Locate the cell with the specified text and output its [x, y] center coordinate. 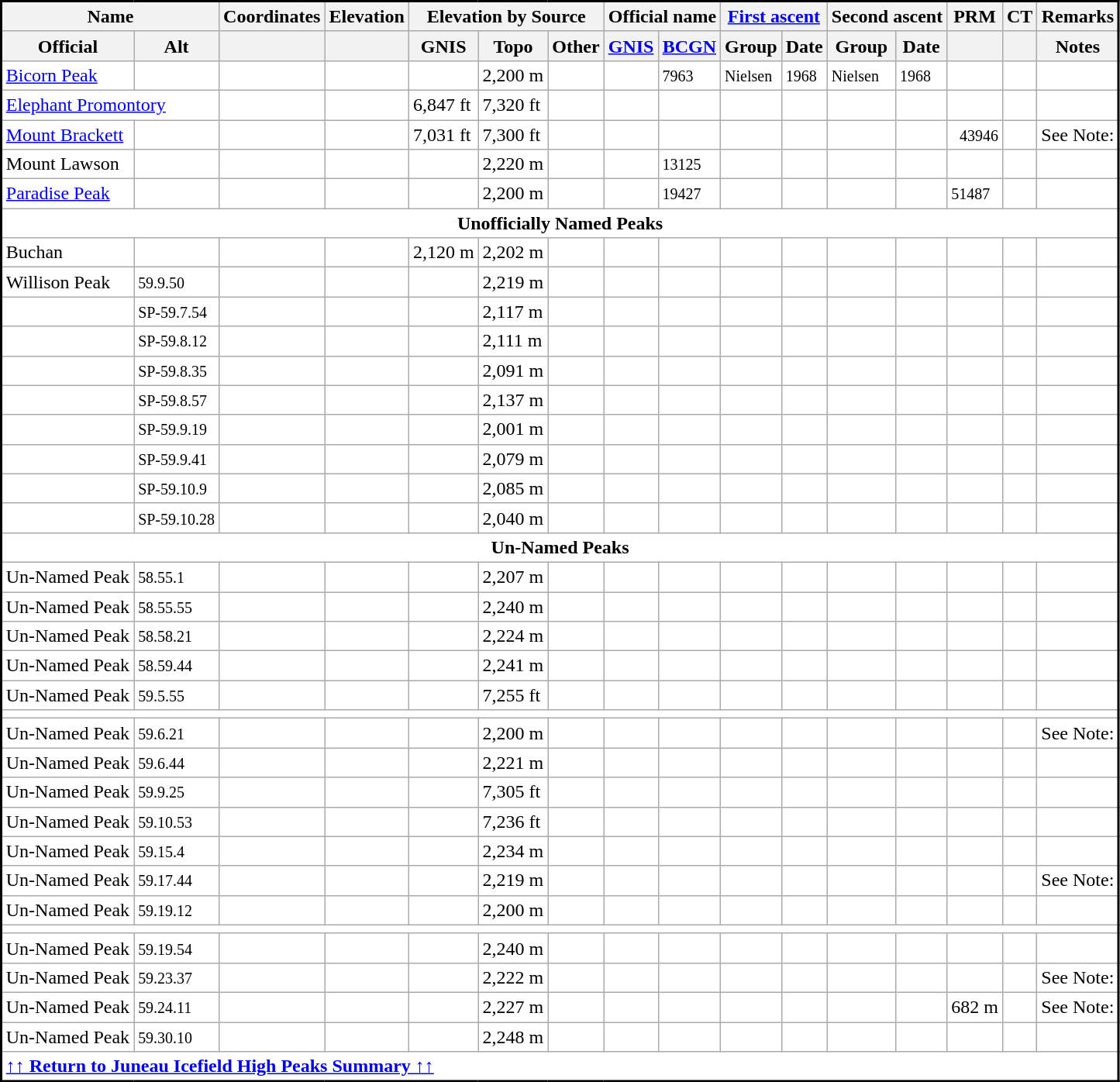
58.55.1 [177, 577]
Buchan [68, 253]
51487 [975, 194]
Second ascent [887, 17]
PRM [975, 17]
59.19.54 [177, 948]
59.17.44 [177, 880]
CT [1019, 17]
43946 [975, 134]
SP-59.10.28 [177, 518]
19427 [690, 194]
Un-Named Peaks [560, 547]
SP-59.10.9 [177, 488]
2,117 m [513, 312]
2,207 m [513, 577]
59.9.25 [177, 792]
↑↑ Return to Juneau Icefield High Peaks Summary ↑↑ [560, 1066]
7,305 ft [513, 792]
59.10.53 [177, 822]
SP-59.8.35 [177, 370]
Mount Lawson [68, 164]
First ascent [774, 17]
SP-59.8.57 [177, 400]
2,001 m [513, 429]
2,248 m [513, 1036]
Official [68, 46]
2,222 m [513, 977]
2,220 m [513, 164]
Paradise Peak [68, 194]
SP-59.8.12 [177, 341]
58.59.44 [177, 666]
59.24.11 [177, 1007]
13125 [690, 164]
2,241 m [513, 666]
Remarks [1078, 17]
SP-59.9.19 [177, 429]
BCGN [690, 46]
58.58.21 [177, 636]
SP-59.9.41 [177, 459]
Official name [662, 17]
Alt [177, 46]
Topo [513, 46]
7,320 ft [513, 105]
6,847 ft [443, 105]
2,091 m [513, 370]
2,234 m [513, 851]
Unofficially Named Peaks [560, 223]
7,236 ft [513, 822]
59.15.4 [177, 851]
2,227 m [513, 1007]
7963 [690, 75]
Elephant Promontory [110, 105]
2,224 m [513, 636]
59.5.55 [177, 695]
2,137 m [513, 400]
2,120 m [443, 253]
59.30.10 [177, 1036]
Willison Peak [68, 282]
7,031 ft [443, 134]
58.55.55 [177, 607]
59.23.37 [177, 977]
59.19.12 [177, 910]
2,111 m [513, 341]
Mount Brackett [68, 134]
2,040 m [513, 518]
Other [576, 46]
Elevation [367, 17]
2,079 m [513, 459]
682 m [975, 1007]
7,300 ft [513, 134]
Name [110, 17]
Notes [1078, 46]
SP-59.7.54 [177, 312]
Elevation by Source [506, 17]
2,221 m [513, 763]
Bicorn Peak [68, 75]
Coordinates [272, 17]
2,202 m [513, 253]
7,255 ft [513, 695]
59.6.21 [177, 733]
2,085 m [513, 488]
59.9.50 [177, 282]
59.6.44 [177, 763]
